For the text-containing cell, return its midpoint in (x, y) coordinate format. 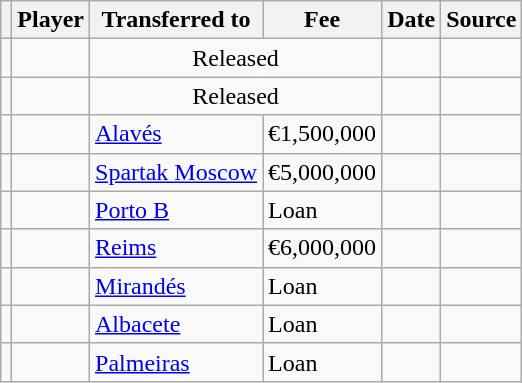
Fee (322, 20)
Alavés (176, 134)
Spartak Moscow (176, 172)
€1,500,000 (322, 134)
Porto B (176, 210)
Palmeiras (176, 362)
€6,000,000 (322, 248)
Date (412, 20)
Reims (176, 248)
Source (482, 20)
€5,000,000 (322, 172)
Albacete (176, 324)
Player (51, 20)
Mirandés (176, 286)
Transferred to (176, 20)
